Locate the cell with the specified text and output its [x, y] center coordinate. 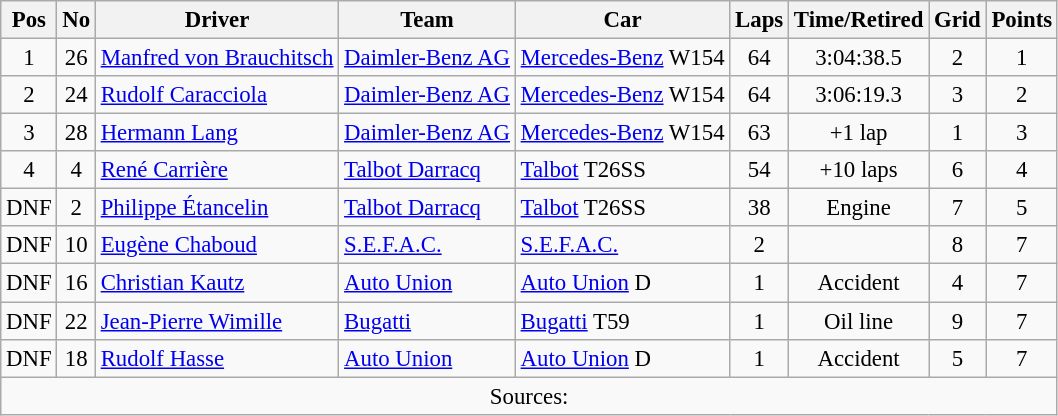
28 [76, 133]
Time/Retired [859, 20]
3:06:19.3 [859, 95]
Philippe Étancelin [216, 208]
Eugène Chaboud [216, 245]
22 [76, 321]
Rudolf Hasse [216, 358]
24 [76, 95]
Grid [958, 20]
Bugatti [428, 321]
Engine [859, 208]
9 [958, 321]
26 [76, 58]
10 [76, 245]
Hermann Lang [216, 133]
3:04:38.5 [859, 58]
Points [1022, 20]
René Carrière [216, 170]
Oil line [859, 321]
38 [760, 208]
+10 laps [859, 170]
Team [428, 20]
+1 lap [859, 133]
16 [76, 283]
Sources: [530, 396]
No [76, 20]
Pos [29, 20]
Driver [216, 20]
54 [760, 170]
Car [622, 20]
Bugatti T59 [622, 321]
Manfred von Brauchitsch [216, 58]
Rudolf Caracciola [216, 95]
8 [958, 245]
Jean-Pierre Wimille [216, 321]
Laps [760, 20]
18 [76, 358]
63 [760, 133]
Christian Kautz [216, 283]
6 [958, 170]
